Scan for the cell matching the given text and deliver its [X, Y] coordinate at center. 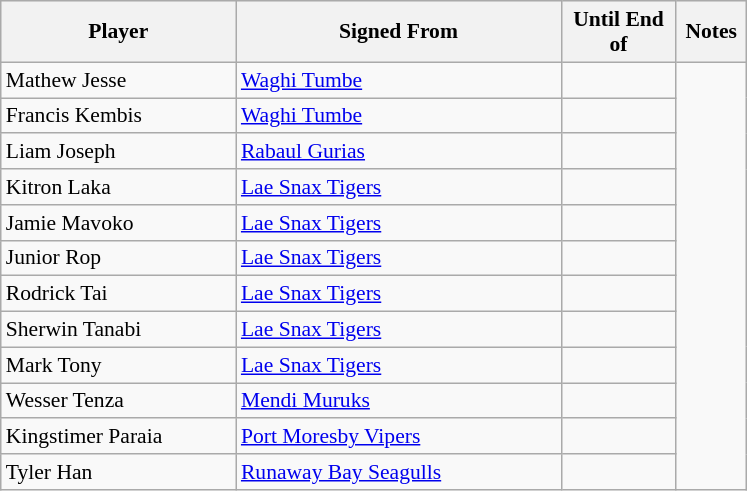
Kingstimer Paraia [118, 437]
Notes [711, 32]
Port Moresby Vipers [398, 437]
Jamie Mavoko [118, 223]
Francis Kembis [118, 116]
Tyler Han [118, 472]
Runaway Bay Seagulls [398, 472]
Liam Joseph [118, 152]
Rodrick Tai [118, 294]
Sherwin Tanabi [118, 330]
Junior Rop [118, 258]
Mendi Muruks [398, 401]
Kitron Laka [118, 187]
Mark Tony [118, 365]
Until End of [618, 32]
Mathew Jesse [118, 80]
Rabaul Gurias [398, 152]
Player [118, 32]
Signed From [398, 32]
Wesser Tenza [118, 401]
